Identify which cell holds the provided text, then report its (x, y) central coordinate. 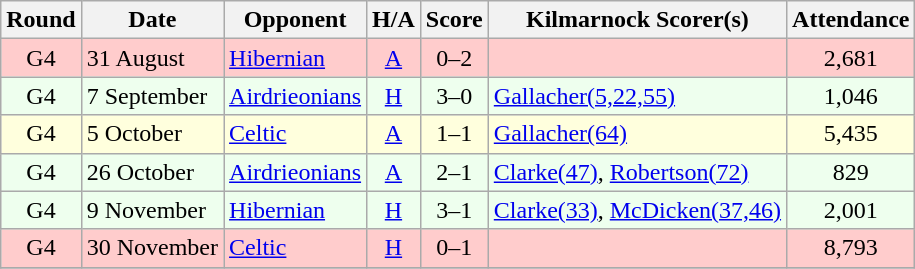
Gallacher(64) (637, 134)
26 October (152, 172)
1–1 (454, 134)
3–0 (454, 96)
0–2 (454, 58)
H/A (394, 20)
Clarke(33), McDicken(37,46) (637, 210)
1,046 (851, 96)
829 (851, 172)
2,001 (851, 210)
9 November (152, 210)
7 September (152, 96)
8,793 (851, 248)
2–1 (454, 172)
30 November (152, 248)
Clarke(47), Robertson(72) (637, 172)
2,681 (851, 58)
3–1 (454, 210)
Kilmarnock Scorer(s) (637, 20)
Opponent (296, 20)
Date (152, 20)
Round (41, 20)
0–1 (454, 248)
5,435 (851, 134)
5 October (152, 134)
Gallacher(5,22,55) (637, 96)
31 August (152, 58)
Attendance (851, 20)
Score (454, 20)
